Detect which cell encompasses the target text, then output its [x, y] center coordinate. 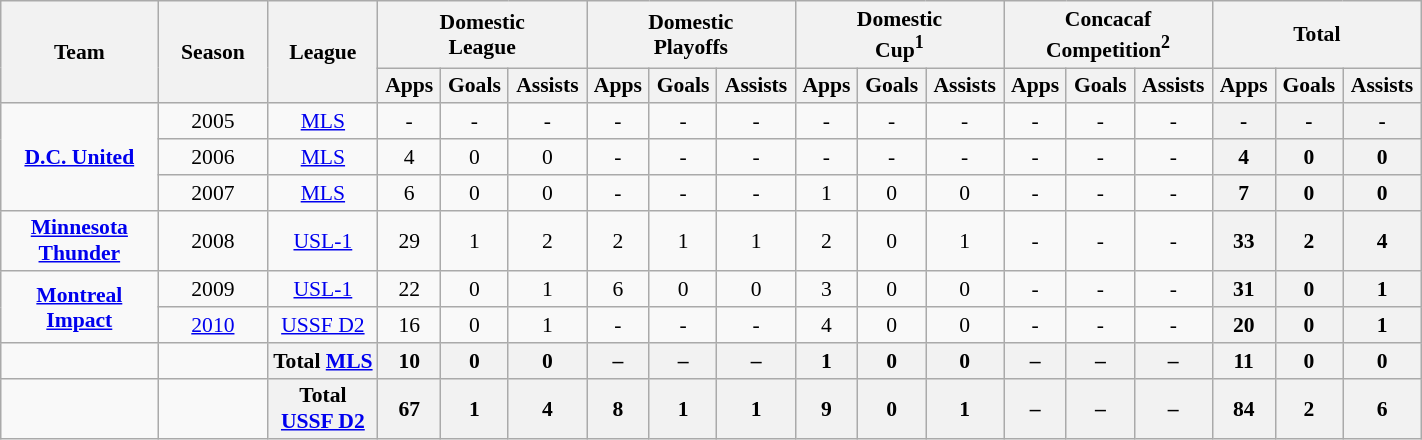
2008 [213, 240]
31 [1244, 290]
16 [410, 325]
20 [1244, 325]
84 [1244, 408]
ConcacafCompetition2 [1108, 34]
DomesticPlayoffs [690, 34]
D.C. United [80, 158]
Total [1316, 34]
2006 [213, 157]
Total MLS [323, 361]
29 [410, 240]
DomesticCup1 [900, 34]
Minnesota Thunder [80, 240]
Team [80, 52]
DomesticLeague [482, 34]
USSF D2 [323, 325]
67 [410, 408]
Total USSF D2 [323, 408]
7 [1244, 193]
2005 [213, 122]
2010 [213, 325]
Season [213, 52]
League [323, 52]
2009 [213, 290]
22 [410, 290]
33 [1244, 240]
2007 [213, 193]
9 [826, 408]
3 [826, 290]
10 [410, 361]
Montreal Impact [80, 308]
8 [618, 408]
11 [1244, 361]
